For the text-containing cell, return its midpoint in (x, y) coordinate format. 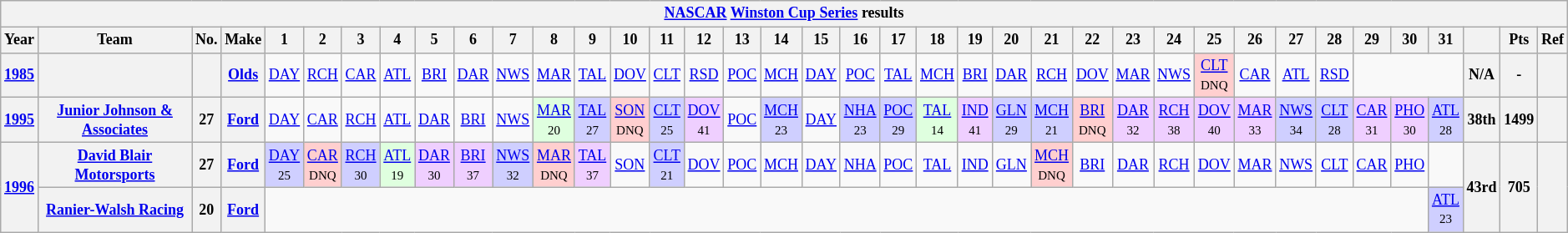
Team (114, 40)
BRI37 (473, 165)
14 (781, 40)
NWS34 (1296, 120)
CARDNQ (322, 165)
25 (1214, 40)
29 (1372, 40)
2 (322, 40)
ATL23 (1446, 210)
705 (1520, 187)
30 (1409, 40)
Year (20, 40)
NHA23 (860, 120)
N/A (1481, 75)
5 (434, 40)
9 (592, 40)
26 (1255, 40)
Olds (244, 75)
David Blair Motorsports (114, 165)
MCHDNQ (1052, 165)
1996 (20, 187)
IND (975, 165)
TAL37 (592, 165)
Make (244, 40)
21 (1052, 40)
GLN (1012, 165)
TAL27 (592, 120)
DOV41 (704, 120)
TAL14 (938, 120)
15 (821, 40)
Ref (1553, 40)
3 (361, 40)
DAR30 (434, 165)
28 (1334, 40)
22 (1092, 40)
NASCAR Winston Cup Series results (784, 13)
7 (513, 40)
RCH30 (361, 165)
18 (938, 40)
RCH38 (1174, 120)
PHO30 (1409, 120)
BRIDNQ (1092, 120)
24 (1174, 40)
Junior Johnson & Associates (114, 120)
CAR31 (1372, 120)
1 (284, 40)
SONDNQ (630, 120)
GLN29 (1012, 120)
43rd (1481, 187)
13 (742, 40)
19 (975, 40)
CLT21 (666, 165)
CLT25 (666, 120)
1499 (1520, 120)
NWS32 (513, 165)
31 (1446, 40)
38th (1481, 120)
16 (860, 40)
MAR20 (554, 120)
MAR33 (1255, 120)
MCH21 (1052, 120)
- (1520, 75)
ATL28 (1446, 120)
10 (630, 40)
CLTDNQ (1214, 75)
17 (898, 40)
1985 (20, 75)
Pts (1520, 40)
1995 (20, 120)
SON (630, 165)
CLT28 (1334, 120)
No. (207, 40)
DOV40 (1214, 120)
DAY25 (284, 165)
PHO (1409, 165)
MCH23 (781, 120)
6 (473, 40)
4 (397, 40)
DAR32 (1133, 120)
MARDNQ (554, 165)
12 (704, 40)
23 (1133, 40)
NHA (860, 165)
POC29 (898, 120)
Ranier-Walsh Racing (114, 210)
11 (666, 40)
8 (554, 40)
ATL19 (397, 165)
IND41 (975, 120)
